Capture the cell that displays the provided text and extract its (x, y) central coordinate. 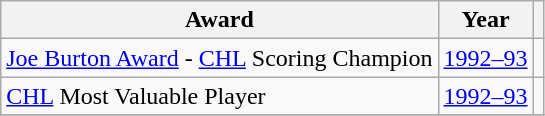
CHL Most Valuable Player (220, 96)
Award (220, 20)
Joe Burton Award - CHL Scoring Champion (220, 58)
Year (486, 20)
